Return the [x, y] coordinate for the center point of the cell that contains the specified text.  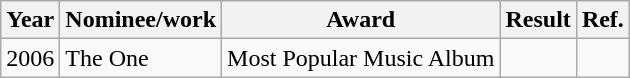
Result [538, 20]
Award [361, 20]
Ref. [602, 20]
Nominee/work [141, 20]
2006 [30, 58]
Year [30, 20]
Most Popular Music Album [361, 58]
The One [141, 58]
